From the cell containing the given text, extract its center point as [X, Y] coordinate. 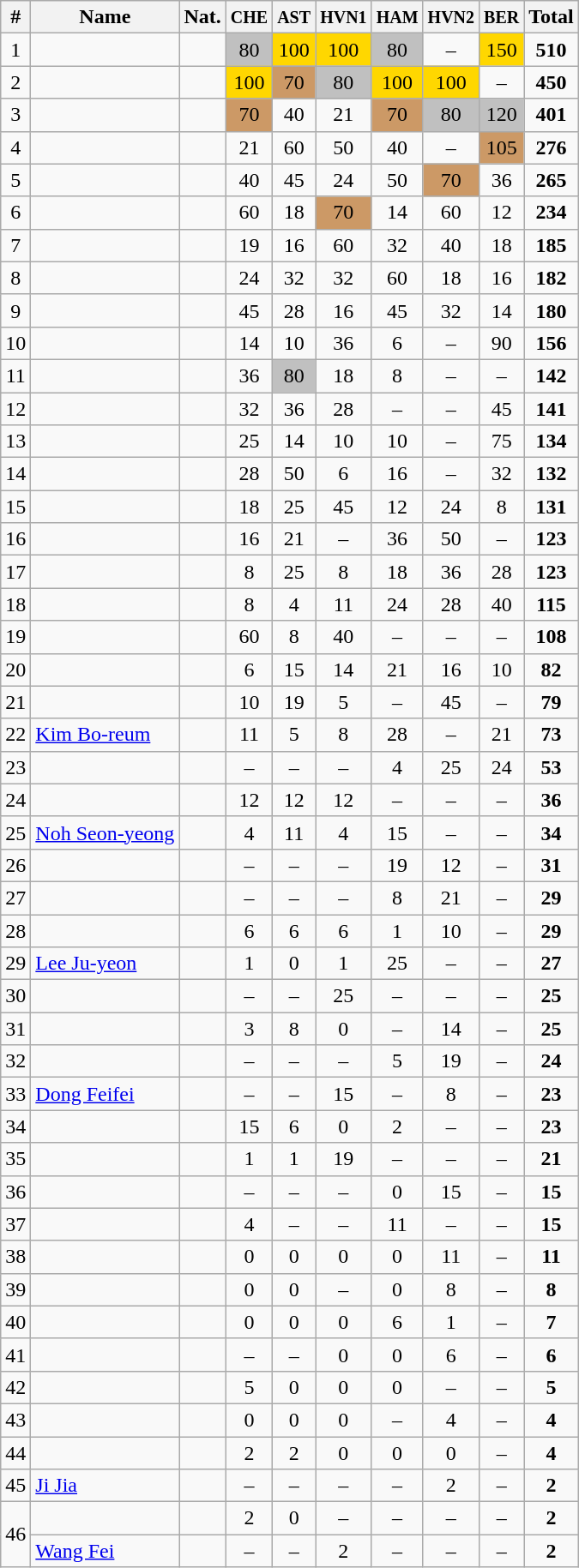
132 [552, 474]
180 [552, 310]
CHE [249, 17]
HVN2 [451, 17]
35 [15, 1159]
HAM [397, 17]
39 [15, 1289]
401 [552, 115]
182 [552, 278]
Dong Feifei [105, 1094]
AST [294, 17]
131 [552, 507]
46 [15, 1535]
Kim Bo-reum [105, 735]
53 [552, 767]
38 [15, 1257]
BER [502, 17]
13 [15, 442]
450 [552, 82]
120 [502, 115]
Wang Fei [105, 1551]
33 [15, 1094]
Total [552, 17]
141 [552, 409]
108 [552, 637]
42 [15, 1387]
Ji Jia [105, 1486]
26 [15, 865]
HVN1 [344, 17]
75 [502, 442]
185 [552, 245]
276 [552, 147]
37 [15, 1224]
Lee Ju-yeon [105, 964]
234 [552, 213]
Nat. [202, 17]
22 [15, 735]
82 [552, 670]
150 [502, 50]
142 [552, 375]
# [15, 17]
156 [552, 343]
73 [552, 735]
134 [552, 442]
Noh Seon-yeong [105, 832]
79 [552, 702]
17 [15, 572]
265 [552, 180]
Name [105, 17]
41 [15, 1355]
43 [15, 1420]
20 [15, 670]
105 [502, 147]
115 [552, 604]
44 [15, 1453]
510 [552, 50]
30 [15, 996]
90 [502, 343]
9 [15, 310]
